Detect which cell encompasses the target text, then output its [X, Y] center coordinate. 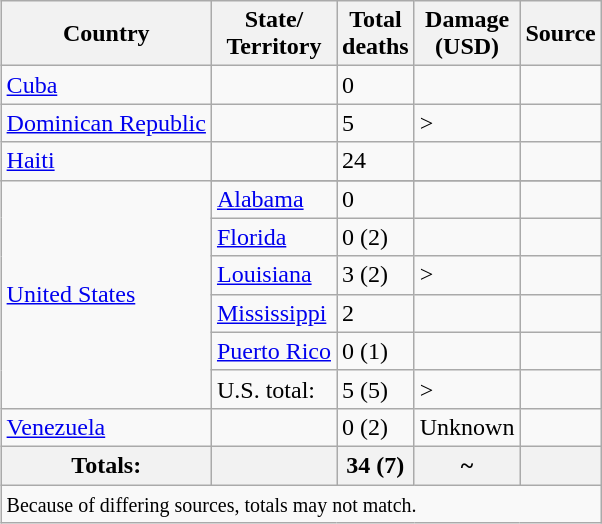
2 [375, 313]
Damage(USD) [467, 34]
State/Territory [274, 34]
Venezuela [106, 427]
Country [106, 34]
Haiti [106, 161]
~ [467, 465]
Cuba [106, 85]
Mississippi [274, 313]
Florida [274, 237]
U.S. total: [274, 389]
3 (2) [375, 275]
5 [375, 123]
34 (7) [375, 465]
Puerto Rico [274, 351]
5 (5) [375, 389]
Louisiana [274, 275]
Unknown [467, 427]
24 [375, 161]
Alabama [274, 199]
Totals: [106, 465]
Dominican Republic [106, 123]
Totaldeaths [375, 34]
Because of differing sources, totals may not match. [301, 503]
Source [560, 34]
United States [106, 294]
0 (1) [375, 351]
